Extract the (x, y) coordinate from the center of the cell holding the provided text.  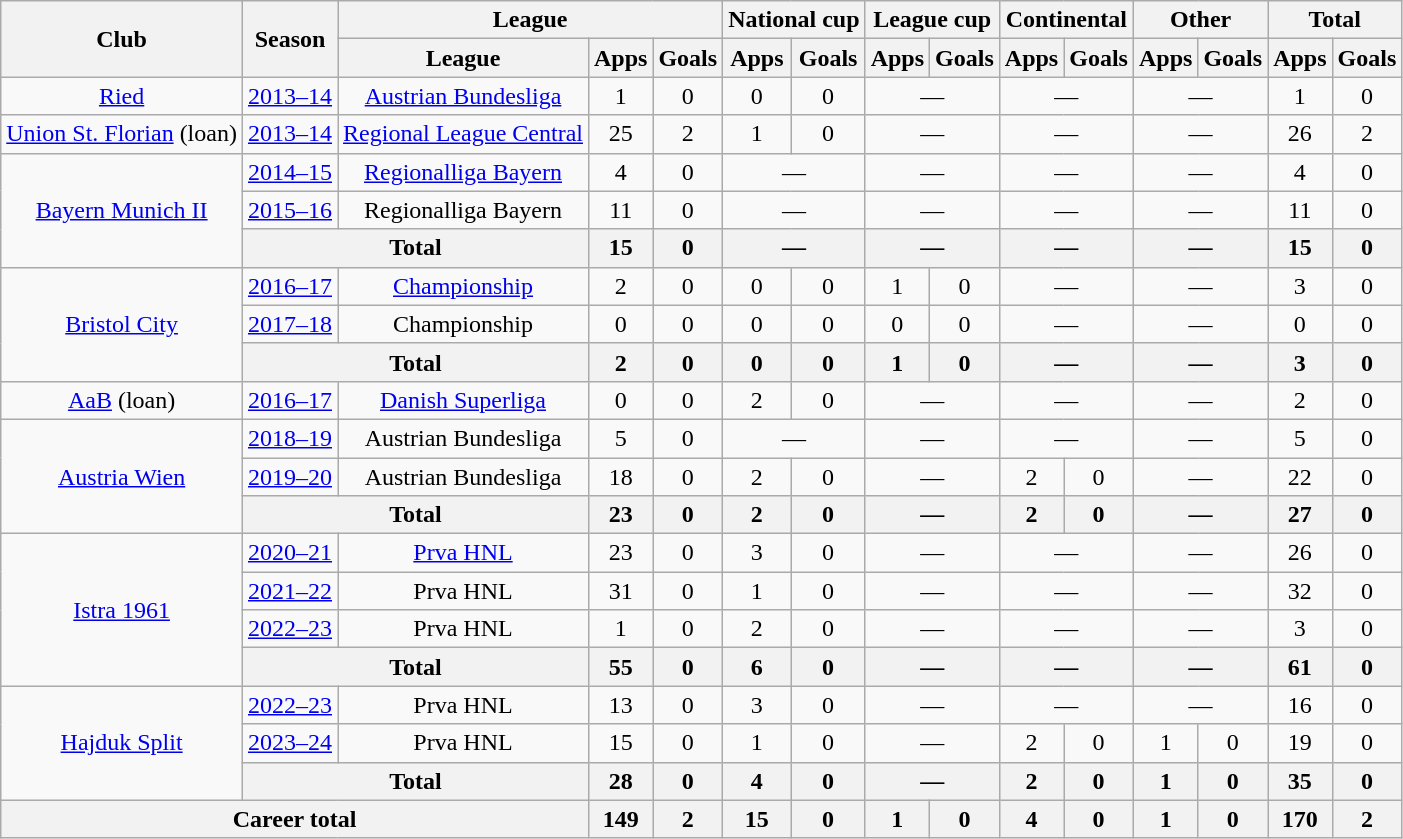
28 (620, 781)
Istra 1961 (122, 610)
61 (1300, 667)
170 (1300, 819)
32 (1300, 591)
6 (757, 667)
149 (620, 819)
2018–19 (290, 438)
2023–24 (290, 743)
25 (620, 134)
Season (290, 39)
Other (1200, 20)
Continental (1066, 20)
18 (620, 477)
2017–18 (290, 324)
Regional League Central (464, 134)
Club (122, 39)
Ried (122, 96)
31 (620, 591)
2015–16 (290, 210)
35 (1300, 781)
National cup (794, 20)
55 (620, 667)
Career total (295, 819)
13 (620, 705)
2019–20 (290, 477)
2021–22 (290, 591)
16 (1300, 705)
Austria Wien (122, 476)
League cup (932, 20)
19 (1300, 743)
Bristol City (122, 324)
Union St. Florian (loan) (122, 134)
2014–15 (290, 172)
Bayern Munich II (122, 210)
AaB (loan) (122, 400)
22 (1300, 477)
Danish Superliga (464, 400)
27 (1300, 515)
2020–21 (290, 553)
Hajduk Split (122, 743)
